Pinpoint the cell where the given text exists, returning its (x, y) midpoint coordinate. 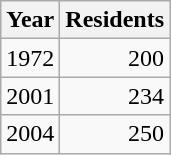
1972 (30, 58)
2004 (30, 134)
2001 (30, 96)
200 (115, 58)
Year (30, 20)
234 (115, 96)
250 (115, 134)
Residents (115, 20)
